Capture the cell that displays the provided text and extract its [x, y] central coordinate. 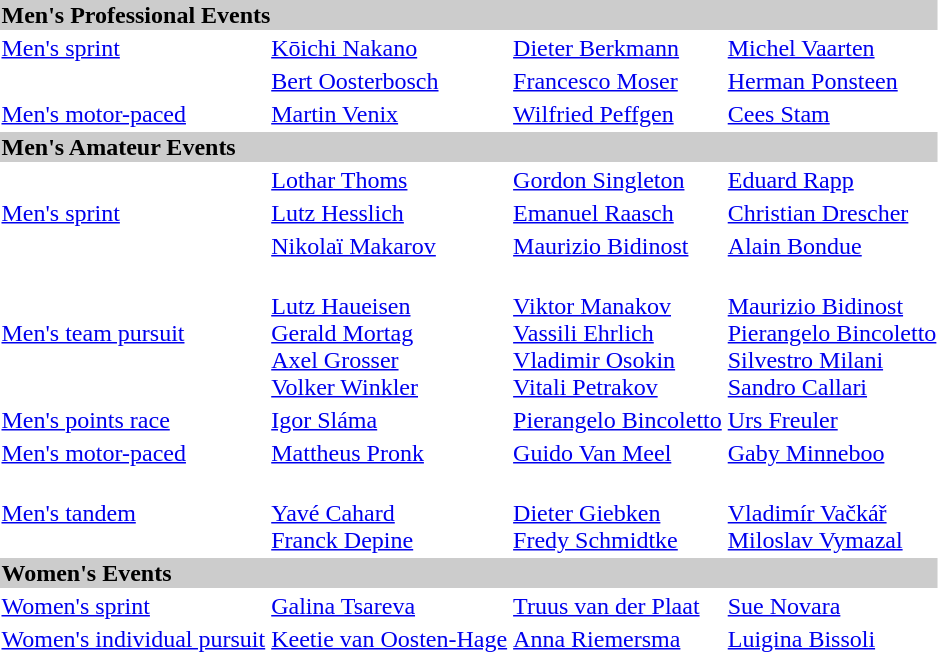
Yavé Cahard Franck Depine [390, 513]
Mattheus Pronk [390, 453]
Women's Events [469, 573]
Kōichi Nakano [390, 48]
Men's tandem [134, 513]
Lothar Thoms [390, 180]
Emanuel Raasch [618, 213]
Maurizio Bidinost [618, 246]
Men's Professional Events [469, 15]
Men's team pursuit [134, 333]
Herman Ponsteen [832, 81]
Men's Amateur Events [469, 147]
Dieter Berkmann [618, 48]
Michel Vaarten [832, 48]
Maurizio Bidinost Pierangelo Bincoletto Silvestro Milani Sandro Callari [832, 333]
Nikolaï Makarov [390, 246]
Dieter Giebken Fredy Schmidtke [618, 513]
Women's sprint [134, 606]
Galina Tsareva [390, 606]
Francesco Moser [618, 81]
Cees Stam [832, 114]
Urs Freuler [832, 420]
Igor Sláma [390, 420]
Alain Bondue [832, 246]
Eduard Rapp [832, 180]
Sue Novara [832, 606]
Gaby Minneboo [832, 453]
Wilfried Peffgen [618, 114]
Pierangelo Bincoletto [618, 420]
Guido Van Meel [618, 453]
Truus van der Plaat [618, 606]
Lutz Haueisen Gerald Mortag Axel Grosser Volker Winkler [390, 333]
Vladimír Vačkář Miloslav Vymazal [832, 513]
Christian Drescher [832, 213]
Lutz Hesslich [390, 213]
Men's points race [134, 420]
Viktor Manakov Vassili Ehrlich Vladimir Osokin Vitali Petrakov [618, 333]
Gordon Singleton [618, 180]
Bert Oosterbosch [390, 81]
Martin Venix [390, 114]
